Identify which cell holds the provided text, then report its [X, Y] central coordinate. 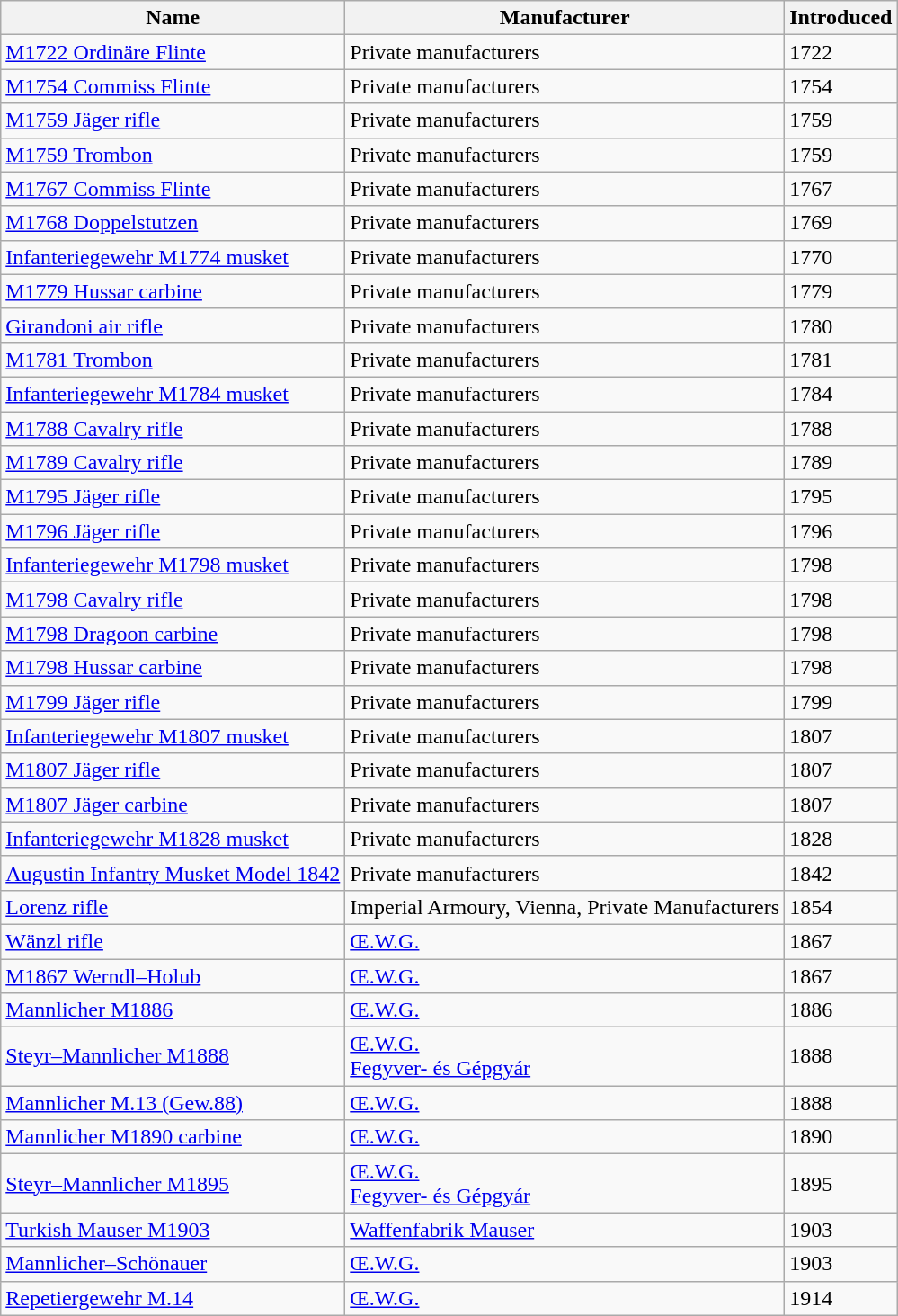
Mannlicher M1890 carbine [173, 1137]
1784 [841, 394]
Infanteriegewehr M1828 musket [173, 839]
1828 [841, 839]
Infanteriegewehr M1774 musket [173, 257]
M1807 Jäger carbine [173, 805]
M1867 Werndl–Holub [173, 975]
1722 [841, 52]
Augustin Infantry Musket Model 1842 [173, 873]
Name [173, 18]
Lorenz rifle [173, 907]
1890 [841, 1137]
1799 [841, 702]
M1799 Jäger rifle [173, 702]
Imperial Armoury, Vienna, Private Manufacturers [565, 907]
Infanteriegewehr M1807 musket [173, 736]
M1759 Trombon [173, 155]
1789 [841, 463]
M1754 Commiss Flinte [173, 86]
1754 [841, 86]
Turkish Mauser M1903 [173, 1230]
M1795 Jäger rifle [173, 497]
Infanteriegewehr M1798 musket [173, 565]
M1789 Cavalry rifle [173, 463]
Steyr–Mannlicher M1888 [173, 1057]
1895 [841, 1183]
1779 [841, 291]
M1759 Jäger rifle [173, 120]
1770 [841, 257]
M1767 Commiss Flinte [173, 189]
Wänzl rifle [173, 941]
1796 [841, 531]
M1779 Hussar carbine [173, 291]
1914 [841, 1298]
M1798 Dragoon carbine [173, 634]
Girandoni air rifle [173, 325]
Waffenfabrik Mauser [565, 1230]
1780 [841, 325]
1788 [841, 429]
Manufacturer [565, 18]
Mannlicher–Schönauer [173, 1264]
1795 [841, 497]
M1798 Hussar carbine [173, 668]
Steyr–Mannlicher M1895 [173, 1183]
M1796 Jäger rifle [173, 531]
M1768 Doppelstutzen [173, 223]
1767 [841, 189]
Mannlicher M.13 (Gew.88) [173, 1103]
1781 [841, 360]
Infanteriegewehr M1784 musket [173, 394]
M1788 Cavalry rifle [173, 429]
M1807 Jäger rifle [173, 770]
Introduced [841, 18]
1886 [841, 1010]
M1722 Ordinäre Flinte [173, 52]
Repetiergewehr M.14 [173, 1298]
M1798 Cavalry rifle [173, 600]
1854 [841, 907]
1769 [841, 223]
Mannlicher M1886 [173, 1010]
1842 [841, 873]
M1781 Trombon [173, 360]
